Locate the cell with the specified text and output its [x, y] center coordinate. 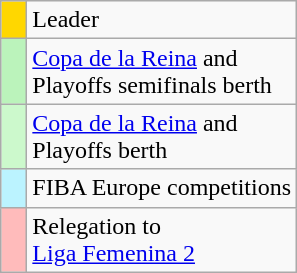
Relegation toLiga Femenina 2 [162, 240]
Leader [162, 20]
Copa de la Reina andPlayoffs berth [162, 136]
FIBA Europe competitions [162, 188]
Copa de la Reina andPlayoffs semifinals berth [162, 72]
